Search for the cell housing the specified text and yield its [x, y] center coordinate. 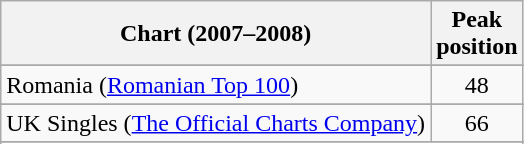
66 [477, 123]
Romania (Romanian Top 100) [216, 85]
48 [477, 85]
Chart (2007–2008) [216, 34]
Peakposition [477, 34]
UK Singles (The Official Charts Company) [216, 123]
